Locate the cell with the specified text and output its (X, Y) center coordinate. 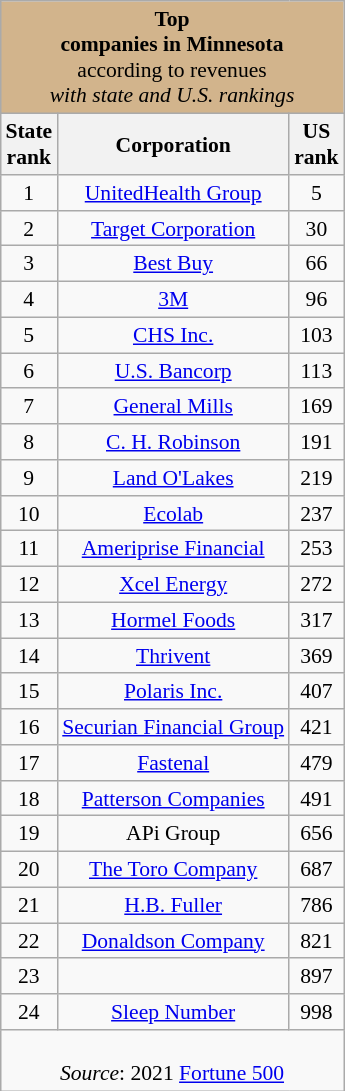
491 (316, 798)
656 (316, 834)
General Mills (173, 406)
Ameriprise Financial (173, 549)
Ecolab (173, 513)
10 (28, 513)
786 (316, 905)
169 (316, 406)
Corporation (173, 144)
897 (316, 976)
998 (316, 1012)
12 (28, 584)
1 (28, 193)
Fastenal (173, 763)
103 (316, 335)
Hormel Foods (173, 620)
14 (28, 656)
C. H. Robinson (173, 442)
20 (28, 869)
113 (316, 371)
UnitedHealth Group (173, 193)
4 (28, 299)
407 (316, 691)
17 (28, 763)
821 (316, 941)
219 (316, 478)
APi Group (173, 834)
9 (28, 478)
USrank (316, 144)
3M (173, 299)
317 (316, 620)
Patterson Companies (173, 798)
The Toro Company (173, 869)
22 (28, 941)
479 (316, 763)
19 (28, 834)
369 (316, 656)
23 (28, 976)
6 (28, 371)
30 (316, 228)
Donaldson Company (173, 941)
Staterank (28, 144)
Thrivent (173, 656)
Securian Financial Group (173, 727)
CHS Inc. (173, 335)
272 (316, 584)
7 (28, 406)
Source: 2021 Fortune 500 (172, 1060)
Sleep Number (173, 1012)
11 (28, 549)
3 (28, 264)
Land O'Lakes (173, 478)
191 (316, 442)
237 (316, 513)
13 (28, 620)
24 (28, 1012)
66 (316, 264)
421 (316, 727)
96 (316, 299)
Xcel Energy (173, 584)
15 (28, 691)
687 (316, 869)
253 (316, 549)
H.B. Fuller (173, 905)
18 (28, 798)
21 (28, 905)
2 (28, 228)
U.S. Bancorp (173, 371)
Target Corporation (173, 228)
Best Buy (173, 264)
16 (28, 727)
Top companies in Minnesotaaccording to revenueswith state and U.S. rankings (172, 57)
8 (28, 442)
Polaris Inc. (173, 691)
